Extract the (X, Y) coordinate from the center of the cell holding the provided text.  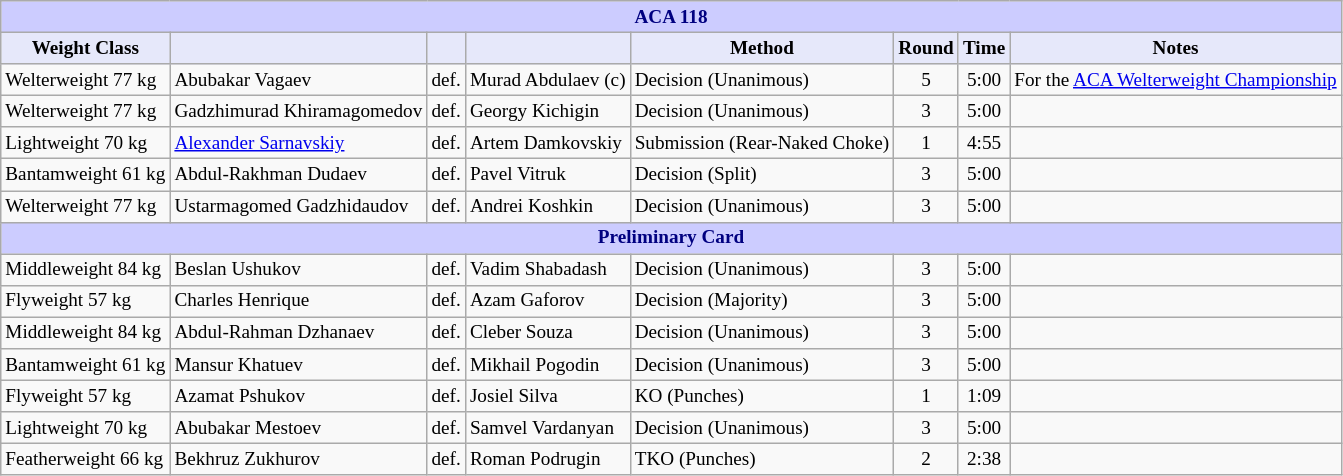
Decision (Majority) (762, 301)
Featherweight 66 kg (86, 460)
Bekhruz Zukhurov (298, 460)
Submission (Rear-Naked Choke) (762, 143)
4:55 (984, 143)
Beslan Ushukov (298, 270)
ACA 118 (671, 17)
Azamat Pshukov (298, 396)
Josiel Silva (548, 396)
Round (926, 48)
Abdul-Rahman Dzhanaev (298, 333)
Time (984, 48)
Georgy Kichigin (548, 111)
Artem Damkovskiy (548, 143)
Preliminary Card (671, 238)
Abdul-Rakhman Dudaev (298, 175)
Decision (Split) (762, 175)
Notes (1176, 48)
Method (762, 48)
Mikhail Pogodin (548, 365)
TKO (Punches) (762, 460)
KO (Punches) (762, 396)
Weight Class (86, 48)
1:09 (984, 396)
Cleber Souza (548, 333)
Samvel Vardanyan (548, 428)
Abubakar Vagaev (298, 80)
Mansur Khatuev (298, 365)
Murad Abdulaev (c) (548, 80)
2:38 (984, 460)
Abubakar Mestoev (298, 428)
Gadzhimurad Khiramagomedov (298, 111)
Charles Henrique (298, 301)
Ustarmagomed Gadzhidaudov (298, 206)
Pavel Vitruk (548, 175)
2 (926, 460)
Roman Podrugin (548, 460)
Alexander Sarnavskiy (298, 143)
Azam Gaforov (548, 301)
5 (926, 80)
Andrei Koshkin (548, 206)
Vadim Shabadash (548, 270)
For the ACA Welterweight Championship (1176, 80)
